For the text-containing cell, return its midpoint in [x, y] coordinate format. 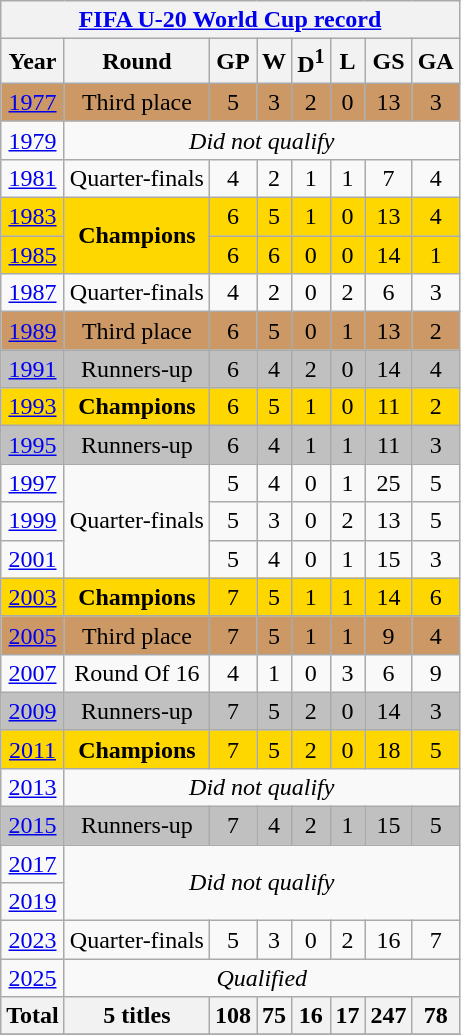
FIFA U-20 World Cup record [230, 20]
1985 [33, 255]
1987 [33, 293]
GP [232, 62]
17 [348, 1016]
2009 [33, 711]
75 [274, 1016]
2001 [33, 559]
Round Of 16 [136, 673]
247 [388, 1016]
2017 [33, 864]
1977 [33, 102]
L [348, 62]
25 [388, 483]
1989 [33, 331]
1995 [33, 445]
2019 [33, 902]
108 [232, 1016]
1991 [33, 369]
2025 [33, 978]
D1 [311, 62]
1997 [33, 483]
2013 [33, 787]
2015 [33, 826]
2005 [33, 635]
5 titles [136, 1016]
2003 [33, 597]
78 [436, 1016]
Total [33, 1016]
W [274, 62]
1993 [33, 407]
1979 [33, 140]
GS [388, 62]
2007 [33, 673]
GA [436, 62]
Year [33, 62]
Qualified [262, 978]
1981 [33, 178]
1999 [33, 521]
Round [136, 62]
18 [388, 749]
2023 [33, 940]
1983 [33, 217]
2011 [33, 749]
